Extract the (X, Y) coordinate from the center of the cell holding the provided text.  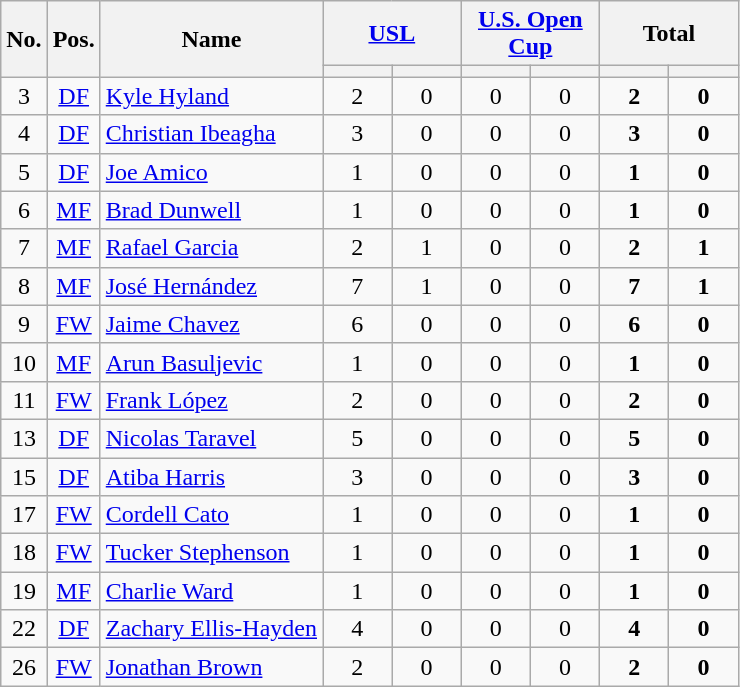
10 (24, 362)
Total (670, 34)
Tucker Stephenson (211, 553)
Brad Dunwell (211, 210)
Arun Basuljevic (211, 362)
Jonathan Brown (211, 667)
U.S. Open Cup (530, 34)
Cordell Cato (211, 515)
Charlie Ward (211, 591)
Kyle Hyland (211, 96)
9 (24, 324)
11 (24, 400)
José Hernández (211, 286)
19 (24, 591)
18 (24, 553)
No. (24, 39)
Christian Ibeagha (211, 134)
26 (24, 667)
13 (24, 438)
Name (211, 39)
Rafael Garcia (211, 248)
USL (392, 34)
Pos. (74, 39)
22 (24, 629)
Jaime Chavez (211, 324)
Joe Amico (211, 172)
Nicolas Taravel (211, 438)
Atiba Harris (211, 477)
Zachary Ellis-Hayden (211, 629)
8 (24, 286)
Frank López (211, 400)
15 (24, 477)
17 (24, 515)
